Extract the (X, Y) coordinate from the center of the cell holding the provided text.  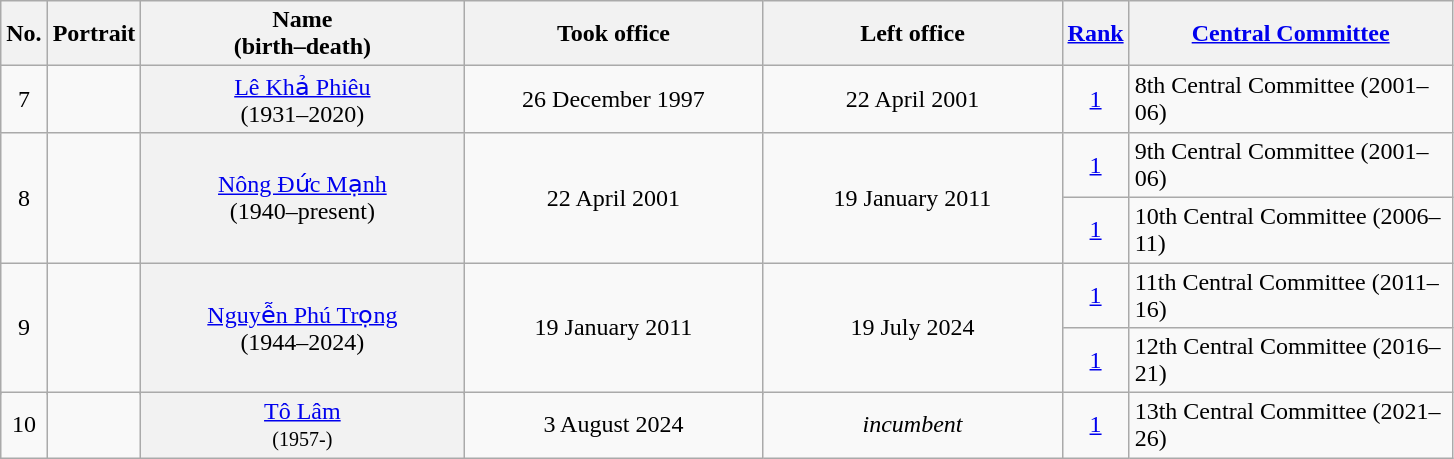
26 December 1997 (614, 100)
3 August 2024 (614, 426)
13th Central Committee (2021–26) (1290, 426)
Rank (1096, 34)
Name(birth–death) (302, 34)
8th Central Committee (2001–06) (1290, 100)
10th Central Committee (2006–11) (1290, 230)
Left office (912, 34)
Lê Khả Phiêu(1931–2020) (302, 100)
19 July 2024 (912, 327)
9 (24, 327)
Tô Lâm(1957-) (302, 426)
Central Committee (1290, 34)
Nguyễn Phú Trọng(1944–2024) (302, 327)
Portrait (94, 34)
12th Central Committee (2016–21) (1290, 360)
Nông Đức Mạnh(1940–present) (302, 197)
11th Central Committee (2011–16) (1290, 294)
Took office (614, 34)
7 (24, 100)
9th Central Committee (2001–06) (1290, 164)
10 (24, 426)
incumbent (912, 426)
8 (24, 197)
No. (24, 34)
